Provide the (X, Y) coordinate of the cell's center where the given text is located.  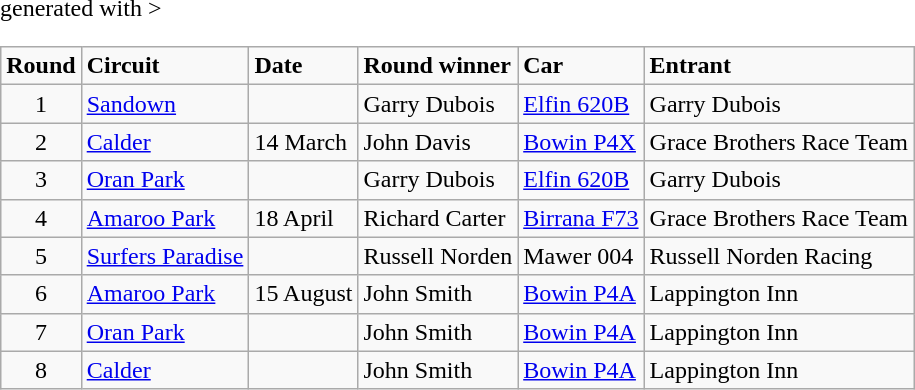
Sandown (165, 104)
Date (304, 66)
Birrana F73 (581, 218)
7 (41, 332)
Surfers Paradise (165, 256)
5 (41, 256)
3 (41, 180)
Round (41, 66)
Russell Norden Racing (778, 256)
4 (41, 218)
John Davis (438, 142)
15 August (304, 294)
Circuit (165, 66)
18 April (304, 218)
Russell Norden (438, 256)
1 (41, 104)
Bowin P4X (581, 142)
Round winner (438, 66)
Richard Carter (438, 218)
14 March (304, 142)
6 (41, 294)
Entrant (778, 66)
2 (41, 142)
Mawer 004 (581, 256)
8 (41, 370)
Car (581, 66)
